For the text-containing cell, return its midpoint in (X, Y) coordinate format. 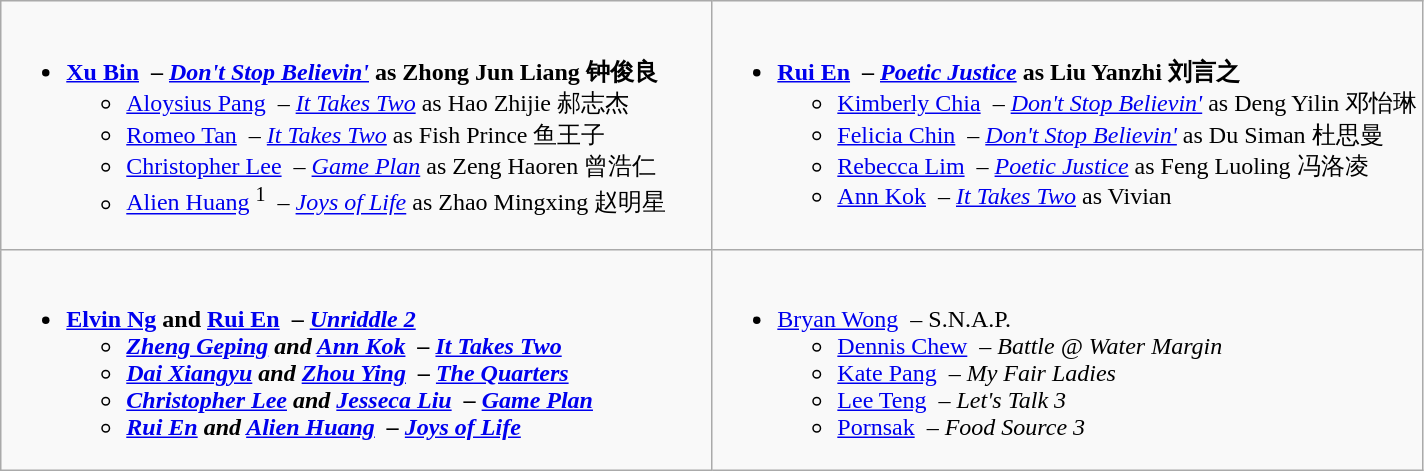
Bryan Wong – S.N.A.P.Dennis Chew – Battle @ Water MarginKate Pang – My Fair LadiesLee Teng – Let's Talk 3Pornsak – Food Source 3 (1068, 360)
